Pinpoint the cell where the given text exists, returning its (x, y) midpoint coordinate. 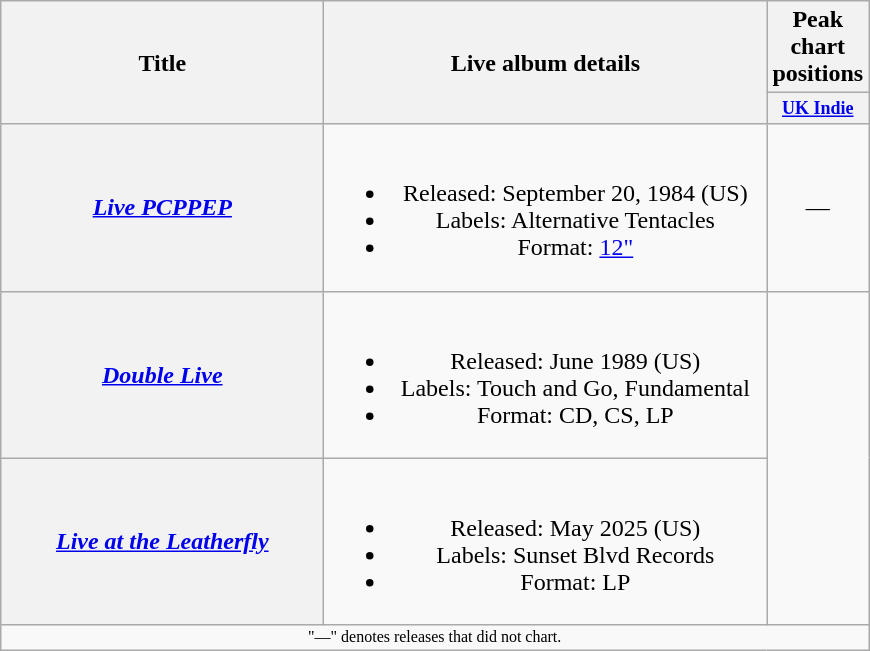
Live album details (546, 62)
Title (162, 62)
Double Live (162, 374)
Released: June 1989 (US)Labels: Touch and Go, FundamentalFormat: CD, CS, LP (546, 374)
Released: September 20, 1984 (US)Labels: Alternative TentaclesFormat: 12" (546, 208)
Live at the Leatherfly (162, 542)
Peak chart positions (818, 47)
— (818, 208)
UK Indie (818, 108)
Released: May 2025 (US)Labels: Sunset Blvd RecordsFormat: LP (546, 542)
"—" denotes releases that did not chart. (435, 637)
Live PCPPEP (162, 208)
